Output the [X, Y] coordinate of the center of the cell containing the given text.  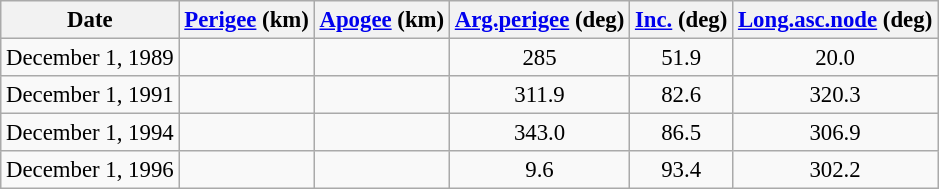
Apogee (km) [382, 20]
Long.asc.node (deg) [836, 20]
December 1, 1989 [90, 58]
311.9 [539, 95]
285 [539, 58]
20.0 [836, 58]
Date [90, 20]
9.6 [539, 170]
93.4 [682, 170]
December 1, 1996 [90, 170]
320.3 [836, 95]
51.9 [682, 58]
Inc. (deg) [682, 20]
82.6 [682, 95]
306.9 [836, 133]
December 1, 1994 [90, 133]
December 1, 1991 [90, 95]
343.0 [539, 133]
Arg.perigee (deg) [539, 20]
Perigee (km) [246, 20]
86.5 [682, 133]
302.2 [836, 170]
